Provide the (x, y) coordinate of the cell's center where the given text is located.  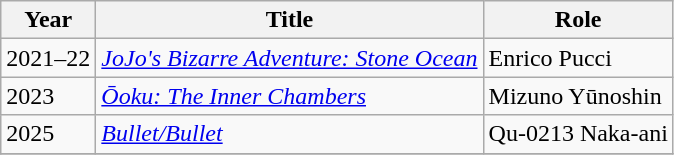
2025 (48, 134)
2023 (48, 96)
Ōoku: The Inner Chambers (290, 96)
JoJo's Bizarre Adventure: Stone Ocean (290, 58)
Bullet/Bullet (290, 134)
2021–22 (48, 58)
Year (48, 20)
Qu-0213 Naka-ani (578, 134)
Enrico Pucci (578, 58)
Role (578, 20)
Title (290, 20)
Mizuno Yūnoshin (578, 96)
